For the text-containing cell, return its midpoint in [x, y] coordinate format. 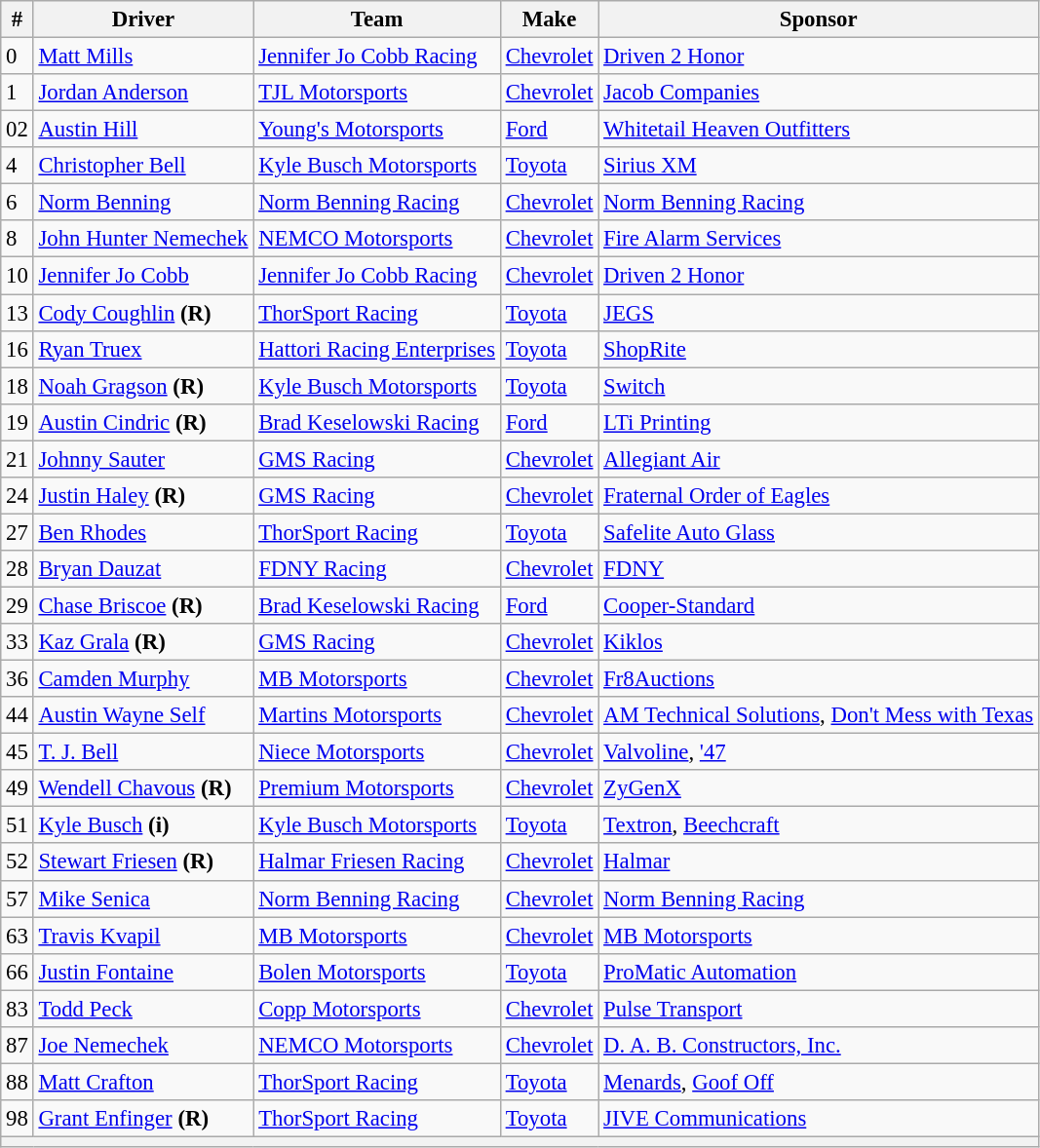
33 [18, 642]
ShopRite [819, 349]
Wendell Chavous (R) [143, 788]
Chase Briscoe (R) [143, 605]
Bolen Motorsports [377, 972]
36 [18, 679]
ZyGenX [819, 788]
Fire Alarm Services [819, 239]
18 [18, 386]
Grant Enfinger (R) [143, 1119]
21 [18, 459]
Ben Rhodes [143, 532]
Textron, Beechcraft [819, 825]
Copp Motorsports [377, 1009]
52 [18, 862]
8 [18, 239]
Mike Senica [143, 899]
27 [18, 532]
63 [18, 936]
83 [18, 1009]
87 [18, 1046]
Whitetail Heaven Outfitters [819, 130]
Sirius XM [819, 166]
FDNY Racing [377, 569]
88 [18, 1082]
Johnny Sauter [143, 459]
LTi Printing [819, 422]
Travis Kvapil [143, 936]
Ryan Truex [143, 349]
D. A. B. Constructors, Inc. [819, 1046]
Kaz Grala (R) [143, 642]
57 [18, 899]
66 [18, 972]
JIVE Communications [819, 1119]
19 [18, 422]
13 [18, 313]
Allegiant Air [819, 459]
FDNY [819, 569]
Niece Motorsports [377, 752]
Cody Coughlin (R) [143, 313]
Sponsor [819, 19]
Bryan Dauzat [143, 569]
49 [18, 788]
Driver [143, 19]
ProMatic Automation [819, 972]
AM Technical Solutions, Don't Mess with Texas [819, 715]
# [18, 19]
Halmar [819, 862]
10 [18, 276]
44 [18, 715]
Premium Motorsports [377, 788]
Martins Motorsports [377, 715]
Jacob Companies [819, 93]
4 [18, 166]
51 [18, 825]
Austin Hill [143, 130]
Justin Fontaine [143, 972]
Kiklos [819, 642]
45 [18, 752]
Matt Crafton [143, 1082]
Halmar Friesen Racing [377, 862]
16 [18, 349]
John Hunter Nemechek [143, 239]
Safelite Auto Glass [819, 532]
Hattori Racing Enterprises [377, 349]
Austin Wayne Self [143, 715]
Christopher Bell [143, 166]
24 [18, 496]
6 [18, 203]
Fraternal Order of Eagles [819, 496]
Stewart Friesen (R) [143, 862]
02 [18, 130]
JEGS [819, 313]
Pulse Transport [819, 1009]
T. J. Bell [143, 752]
Valvoline, '47 [819, 752]
Todd Peck [143, 1009]
28 [18, 569]
Switch [819, 386]
Kyle Busch (i) [143, 825]
Camden Murphy [143, 679]
Make [549, 19]
Young's Motorsports [377, 130]
Menards, Goof Off [819, 1082]
Noah Gragson (R) [143, 386]
Team [377, 19]
Cooper-Standard [819, 605]
29 [18, 605]
98 [18, 1119]
0 [18, 57]
Jennifer Jo Cobb [143, 276]
Jordan Anderson [143, 93]
1 [18, 93]
Austin Cindric (R) [143, 422]
Fr8Auctions [819, 679]
Joe Nemechek [143, 1046]
TJL Motorsports [377, 93]
Norm Benning [143, 203]
Justin Haley (R) [143, 496]
Matt Mills [143, 57]
